Pinpoint the cell where the given text exists, returning its [x, y] midpoint coordinate. 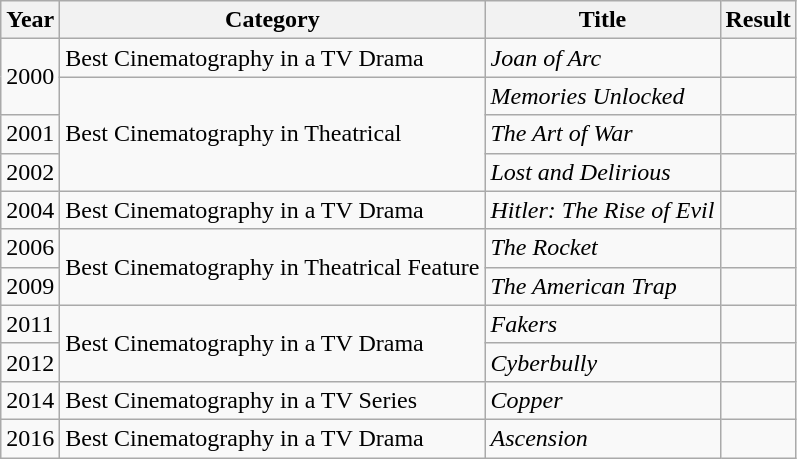
Cyberbully [602, 362]
2004 [30, 210]
Best Cinematography in Theatrical [272, 134]
2012 [30, 362]
The Art of War [602, 134]
Year [30, 20]
2016 [30, 438]
The American Trap [602, 286]
2001 [30, 134]
Memories Unlocked [602, 96]
Ascension [602, 438]
The Rocket [602, 248]
Lost and Delirious [602, 172]
Best Cinematography in a TV Series [272, 400]
Best Cinematography in Theatrical Feature [272, 267]
2002 [30, 172]
Joan of Arc [602, 58]
Copper [602, 400]
Result [758, 20]
2014 [30, 400]
Title [602, 20]
Hitler: The Rise of Evil [602, 210]
Fakers [602, 324]
2000 [30, 77]
2011 [30, 324]
2006 [30, 248]
2009 [30, 286]
Category [272, 20]
